From the cell containing the given text, extract its center point as (X, Y) coordinate. 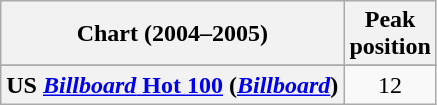
US Billboard Hot 100 (Billboard) (172, 85)
Chart (2004–2005) (172, 34)
Peakposition (390, 34)
12 (390, 85)
